Detect which cell encompasses the target text, then output its (x, y) center coordinate. 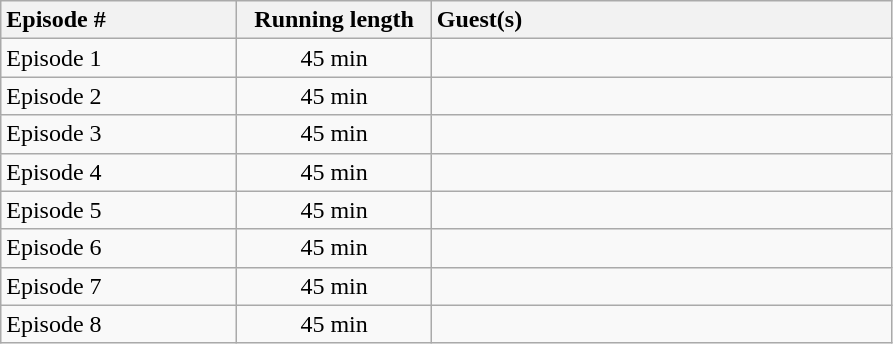
Episode # (119, 20)
Episode 2 (119, 96)
Guest(s) (662, 20)
Episode 8 (119, 324)
Episode 6 (119, 248)
Running length (334, 20)
Episode 5 (119, 210)
Episode 4 (119, 172)
Episode 3 (119, 134)
Episode 1 (119, 58)
Episode 7 (119, 286)
